Search for the cell housing the specified text and yield its [X, Y] center coordinate. 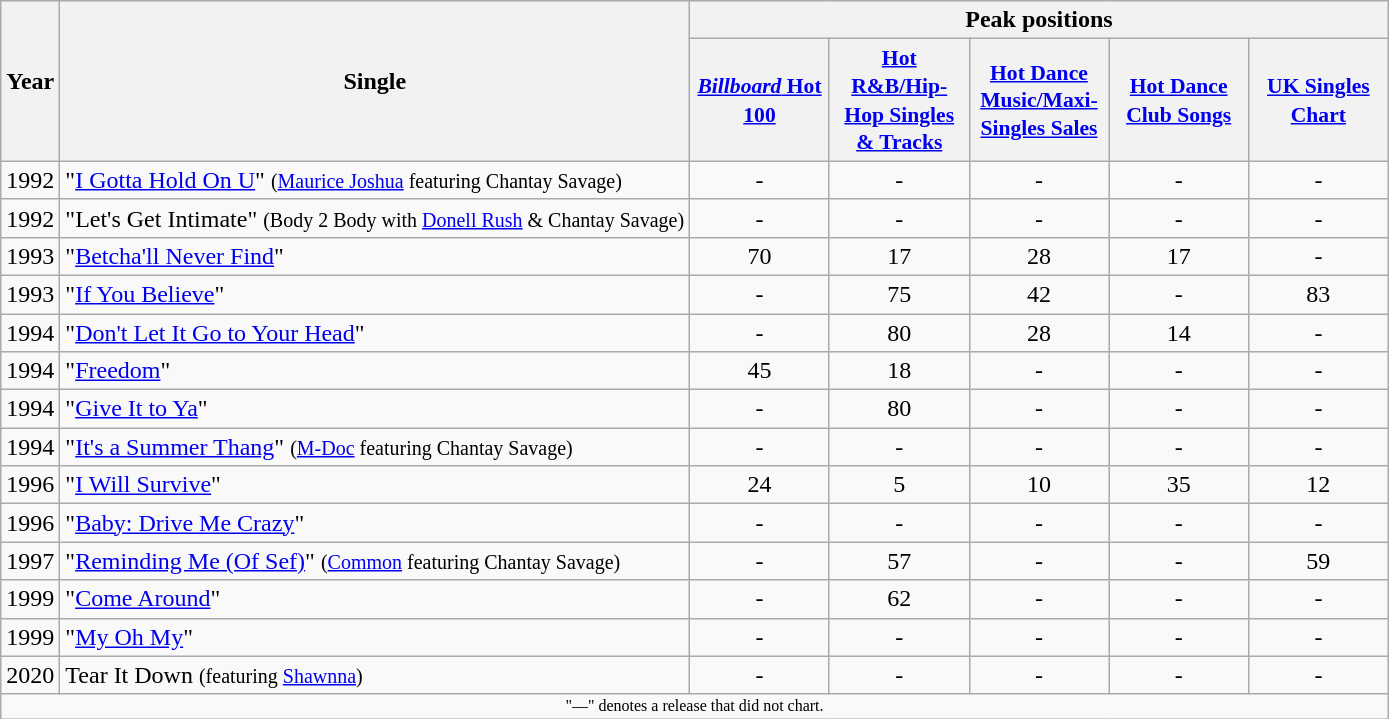
10 [1039, 485]
"Reminding Me (Of Sef)" (Common featuring Chantay Savage) [375, 561]
"Let's Get Intimate" (Body 2 Body with Donell Rush & Chantay Savage) [375, 218]
"My Oh My" [375, 637]
83 [1319, 294]
"It's a Summer Thang" (M-Doc featuring Chantay Savage) [375, 447]
45 [760, 371]
"I Will Survive" [375, 485]
Year [30, 81]
35 [1179, 485]
"I Gotta Hold On U" (Maurice Joshua featuring Chantay Savage) [375, 180]
70 [760, 256]
Single [375, 81]
62 [899, 599]
"Freedom" [375, 371]
"—" denotes a release that did not chart. [694, 706]
Hot R&B/Hip-Hop Singles & Tracks [899, 100]
42 [1039, 294]
"Baby: Drive Me Crazy" [375, 523]
14 [1179, 333]
5 [899, 485]
"Give It to Ya" [375, 409]
Hot Dance Music/Maxi-Singles Sales [1039, 100]
UK Singles Chart [1319, 100]
1997 [30, 561]
18 [899, 371]
"Don't Let It Go to Your Head" [375, 333]
"If You Believe" [375, 294]
Hot Dance Club Songs [1179, 100]
12 [1319, 485]
2020 [30, 675]
"Come Around" [375, 599]
Tear It Down (featuring Shawnna) [375, 675]
24 [760, 485]
59 [1319, 561]
Billboard Hot 100 [760, 100]
"Betcha'll Never Find" [375, 256]
57 [899, 561]
Peak positions [1040, 20]
75 [899, 294]
